Pinpoint the cell where the given text exists, returning its (x, y) midpoint coordinate. 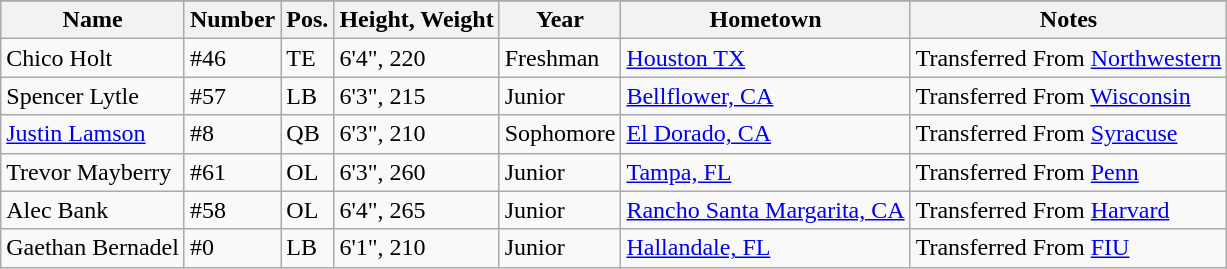
Transferred From Harvard (1068, 210)
Number (232, 20)
6'3", 215 (416, 96)
Bellflower, CA (766, 96)
Houston TX (766, 58)
Spencer Lytle (93, 96)
Transferred From Penn (1068, 172)
Height, Weight (416, 20)
#61 (232, 172)
Trevor Mayberry (93, 172)
Transferred From Wisconsin (1068, 96)
Alec Bank (93, 210)
Sophomore (560, 134)
#8 (232, 134)
Transferred From Northwestern (1068, 58)
6'4", 265 (416, 210)
6'3", 260 (416, 172)
QB (308, 134)
#0 (232, 248)
Name (93, 20)
Freshman (560, 58)
#46 (232, 58)
Transferred From Syracuse (1068, 134)
El Dorado, CA (766, 134)
Justin Lamson (93, 134)
Chico Holt (93, 58)
TE (308, 58)
6'4", 220 (416, 58)
6'1", 210 (416, 248)
Notes (1068, 20)
Gaethan Bernadel (93, 248)
Hallandale, FL (766, 248)
Hometown (766, 20)
Tampa, FL (766, 172)
#58 (232, 210)
Transferred From FIU (1068, 248)
Pos. (308, 20)
Rancho Santa Margarita, CA (766, 210)
Year (560, 20)
#57 (232, 96)
6'3", 210 (416, 134)
